Detect which cell encompasses the target text, then output its (x, y) center coordinate. 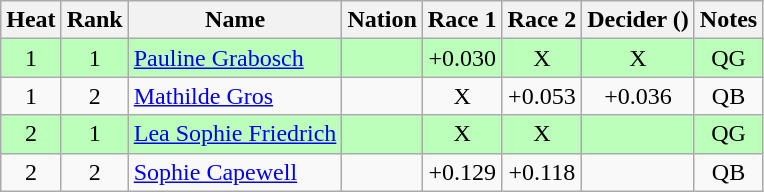
Lea Sophie Friedrich (235, 134)
+0.129 (462, 172)
Notes (728, 20)
Heat (31, 20)
Race 2 (542, 20)
Mathilde Gros (235, 96)
+0.036 (638, 96)
+0.118 (542, 172)
Sophie Capewell (235, 172)
Pauline Grabosch (235, 58)
Race 1 (462, 20)
Nation (382, 20)
+0.053 (542, 96)
+0.030 (462, 58)
Decider () (638, 20)
Name (235, 20)
Rank (94, 20)
